Search for the cell housing the specified text and yield its (x, y) center coordinate. 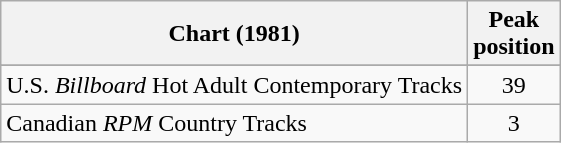
39 (514, 85)
U.S. Billboard Hot Adult Contemporary Tracks (234, 85)
Peakposition (514, 34)
Chart (1981) (234, 34)
Canadian RPM Country Tracks (234, 123)
3 (514, 123)
